Detect which cell encompasses the target text, then output its [X, Y] center coordinate. 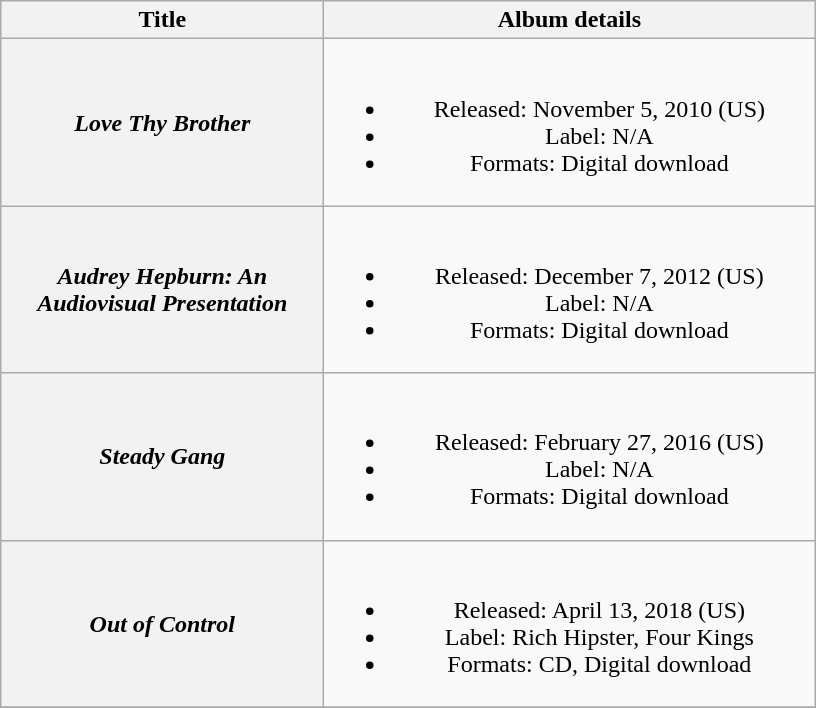
Released: April 13, 2018 (US)Label: Rich Hipster, Four KingsFormats: CD, Digital download [570, 624]
Audrey Hepburn: An Audiovisual Presentation [162, 290]
Love Thy Brother [162, 122]
Released: February 27, 2016 (US)Label: N/AFormats: Digital download [570, 456]
Album details [570, 20]
Title [162, 20]
Out of Control [162, 624]
Steady Gang [162, 456]
Released: November 5, 2010 (US)Label: N/AFormats: Digital download [570, 122]
Released: December 7, 2012 (US)Label: N/AFormats: Digital download [570, 290]
